Detect which cell encompasses the target text, then output its [X, Y] center coordinate. 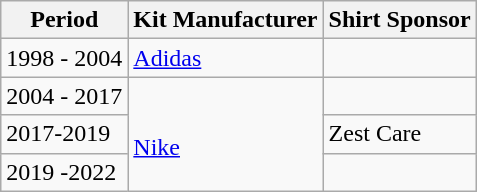
Period [64, 20]
Adidas [226, 58]
Shirt Sponsor [400, 20]
2017-2019 [64, 134]
2019 -2022 [64, 172]
Kit Manufacturer [226, 20]
Zest Care [400, 134]
1998 - 2004 [64, 58]
Nike [226, 134]
2004 - 2017 [64, 96]
